Pinpoint the cell where the given text exists, returning its [X, Y] midpoint coordinate. 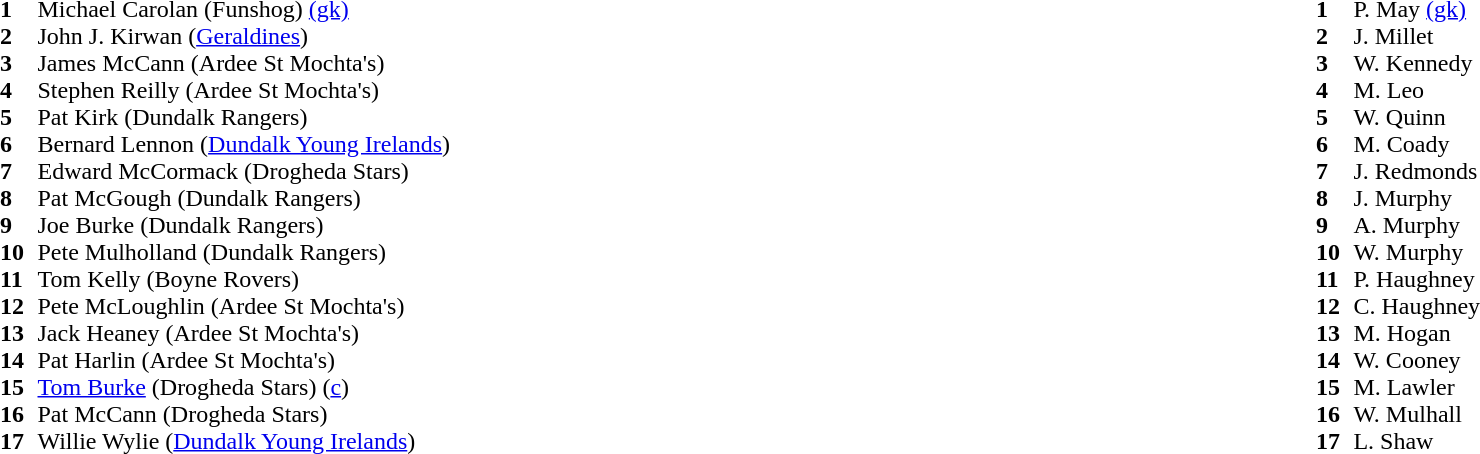
J. Murphy [1416, 198]
M. Lawler [1416, 388]
W. Quinn [1416, 118]
M. Hogan [1416, 334]
Pete Mulholland (Dundalk Rangers) [244, 252]
Pat Harlin (Ardee St Mochta's) [244, 360]
Edward McCormack (Drogheda Stars) [244, 172]
M. Coady [1416, 144]
Pete McLoughlin (Ardee St Mochta's) [244, 306]
Tom Burke (Drogheda Stars) (c) [244, 388]
Bernard Lennon (Dundalk Young Irelands) [244, 144]
W. Murphy [1416, 252]
W. Mulhall [1416, 414]
W. Cooney [1416, 360]
John J. Kirwan (Geraldines) [244, 36]
Tom Kelly (Boyne Rovers) [244, 280]
Pat McGough (Dundalk Rangers) [244, 198]
James McCann (Ardee St Mochta's) [244, 64]
Stephen Reilly (Ardee St Mochta's) [244, 90]
J. Millet [1416, 36]
W. Kennedy [1416, 64]
C. Haughney [1416, 306]
Joe Burke (Dundalk Rangers) [244, 226]
Pat McCann (Drogheda Stars) [244, 414]
P. Haughney [1416, 280]
M. Leo [1416, 90]
Jack Heaney (Ardee St Mochta's) [244, 334]
A. Murphy [1416, 226]
Pat Kirk (Dundalk Rangers) [244, 118]
J. Redmonds [1416, 172]
